Scan for the cell matching the given text and deliver its (X, Y) coordinate at center. 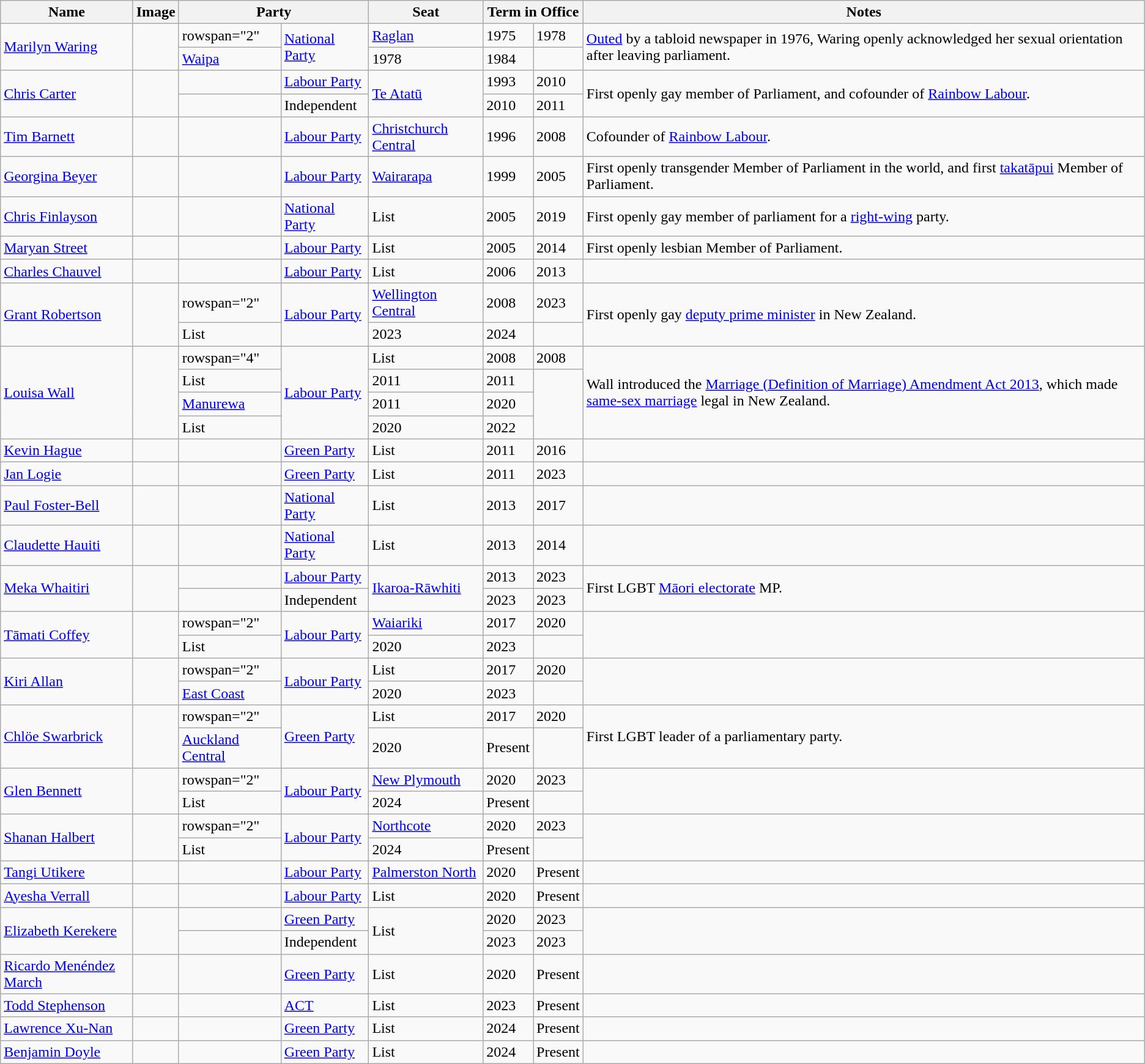
2016 (558, 451)
Outed by a tabloid newspaper in 1976, Waring openly acknowledged her sexual orientation after leaving parliament. (864, 47)
Chris Carter (67, 94)
2006 (508, 271)
Tāmati Coffey (67, 635)
Image (155, 12)
East Coast (230, 693)
New Plymouth (426, 780)
Shanan Halbert (67, 838)
Christchurch Central (426, 137)
Charles Chauvel (67, 271)
First LGBT Māori electorate MP. (864, 588)
Te Atatū (426, 94)
Manurewa (230, 404)
Lawrence Xu-Nan (67, 1029)
First openly gay member of parliament for a right-wing party. (864, 216)
ACT (325, 1005)
Elizabeth Kerekere (67, 931)
Seat (426, 12)
Wellington Central (426, 302)
Todd Stephenson (67, 1005)
2022 (508, 427)
Louisa Wall (67, 393)
Kiri Allan (67, 681)
Ikaroa-Rāwhiti (426, 588)
First openly transgender Member of Parliament in the world, and first takatāpui Member of Parliament. (864, 176)
1984 (508, 59)
rowspan="4" (230, 358)
Auckland Central (230, 747)
Marilyn Waring (67, 47)
Kevin Hague (67, 451)
1993 (508, 82)
Palmerston North (426, 873)
Northcote (426, 826)
First openly lesbian Member of Parliament. (864, 248)
Tim Barnett (67, 137)
First openly gay deputy prime minister in New Zealand. (864, 314)
Jan Logie (67, 474)
Paul Foster-Bell (67, 505)
Chris Finlayson (67, 216)
Maryan Street (67, 248)
Meka Whaitiri (67, 588)
1975 (508, 35)
Ricardo Menéndez March (67, 973)
Name (67, 12)
First openly gay member of Parliament, and cofounder of Rainbow Labour. (864, 94)
1996 (508, 137)
Glen Bennett (67, 791)
Tangi Utikere (67, 873)
Wairarapa (426, 176)
2019 (558, 216)
Notes (864, 12)
1999 (508, 176)
Waiariki (426, 623)
First LGBT leader of a parliamentary party. (864, 736)
Raglan (426, 35)
Chlöe Swarbrick (67, 736)
Cofounder of Rainbow Labour. (864, 137)
Wall introduced the Marriage (Definition of Marriage) Amendment Act 2013, which made same-sex marriage legal in New Zealand. (864, 393)
Ayesha Verrall (67, 896)
Term in Office (533, 12)
Grant Robertson (67, 314)
Benjamin Doyle (67, 1052)
Waipa (230, 59)
Georgina Beyer (67, 176)
Claudette Hauiti (67, 545)
Party (274, 12)
